Detect which cell encompasses the target text, then output its (X, Y) center coordinate. 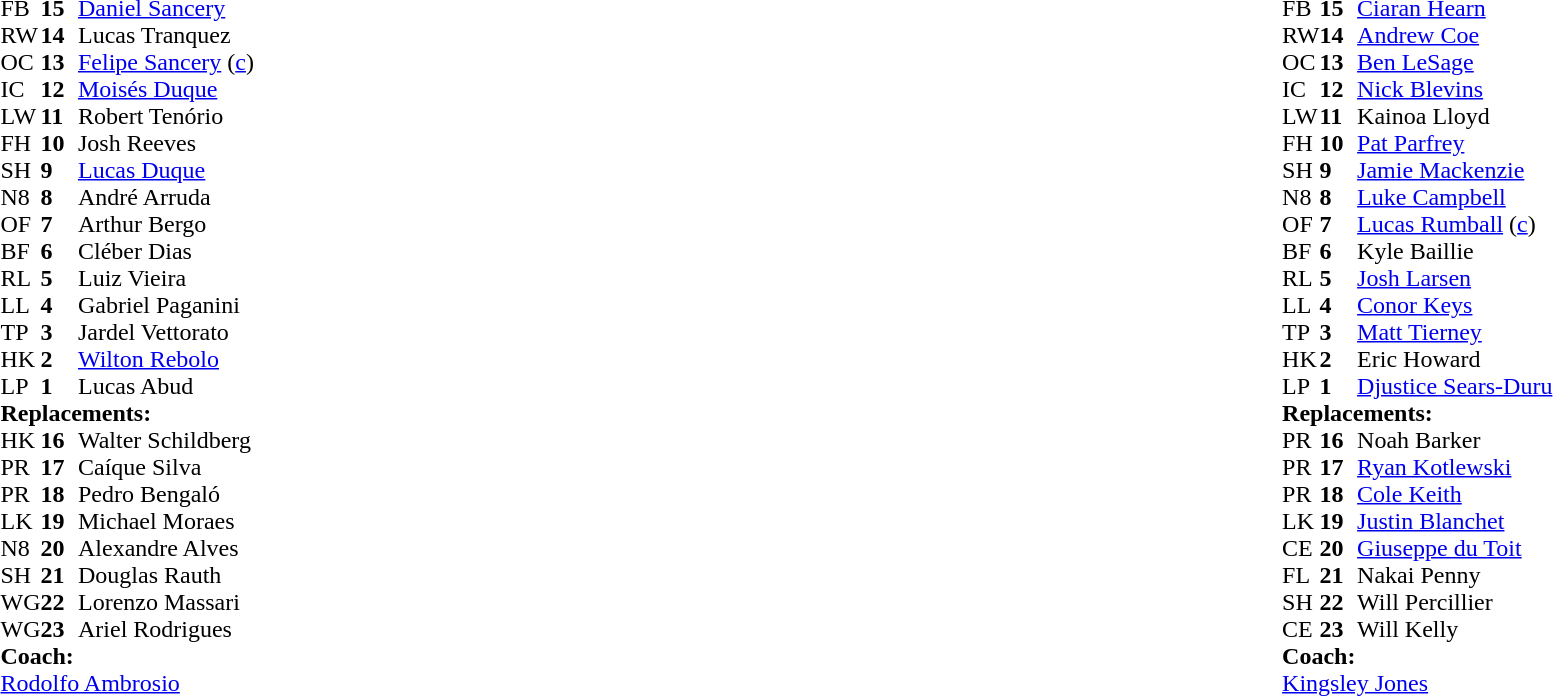
FL (1301, 576)
Felipe Sancery (c) (166, 62)
Moisés Duque (166, 90)
Nick Blevins (1454, 90)
Wilton Rebolo (166, 360)
Noah Barker (1454, 440)
Ryan Kotlewski (1454, 468)
Nakai Penny (1454, 576)
Andrew Coe (1454, 36)
Ben LeSage (1454, 62)
Kainoa Lloyd (1454, 116)
Luke Campbell (1454, 198)
Ariel Rodrigues (166, 630)
Luiz Vieira (166, 278)
Josh Reeves (166, 144)
Cléber Dias (166, 252)
Pedro Bengaló (166, 494)
Conor Keys (1454, 306)
Will Percillier (1454, 602)
Kyle Baillie (1454, 252)
Jardel Vettorato (166, 332)
Lorenzo Massari (166, 602)
Djustice Sears-Duru (1454, 386)
Arthur Bergo (166, 224)
Will Kelly (1454, 630)
André Arruda (166, 198)
Lucas Abud (166, 386)
Lucas Rumball (c) (1454, 224)
Walter Schildberg (166, 440)
Douglas Rauth (166, 576)
Caíque Silva (166, 468)
Lucas Tranquez (166, 36)
Jamie Mackenzie (1454, 170)
Giuseppe du Toit (1454, 548)
Justin Blanchet (1454, 522)
Robert Tenório (166, 116)
Matt Tierney (1454, 332)
Pat Parfrey (1454, 144)
Lucas Duque (166, 170)
Eric Howard (1454, 360)
Josh Larsen (1454, 278)
Cole Keith (1454, 494)
Michael Moraes (166, 522)
Gabriel Paganini (166, 306)
Alexandre Alves (166, 548)
